Pinpoint the cell where the given text exists, returning its (x, y) midpoint coordinate. 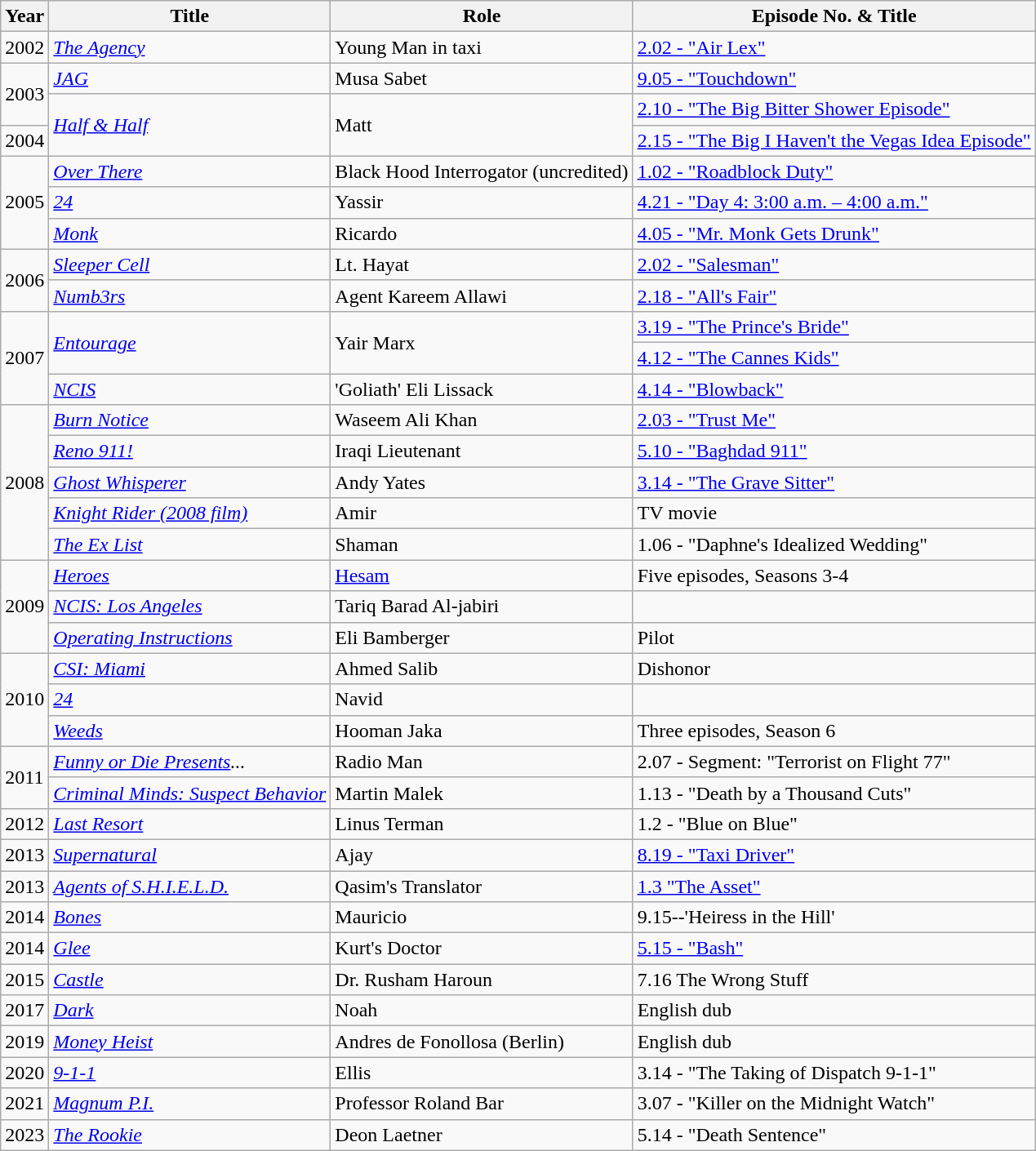
2021 (24, 1104)
Ajay (482, 855)
Five episodes, Seasons 3-4 (834, 575)
9.05 - "Touchdown" (834, 78)
2011 (24, 777)
7.16 The Wrong Stuff (834, 980)
Amir (482, 513)
1.3 "The Asset" (834, 886)
Episode No. & Title (834, 16)
Funny or Die Presents... (189, 762)
Ahmed Salib (482, 669)
2.02 - "Air Lex" (834, 47)
Half & Half (189, 125)
Waseem Ali Khan (482, 420)
4.12 - "The Cannes Kids" (834, 358)
2020 (24, 1073)
Reno 911! (189, 451)
3.19 - "The Prince's Bride" (834, 327)
Sleeper Cell (189, 264)
Mauricio (482, 918)
2.18 - "All's Fair" (834, 296)
Professor Roland Bar (482, 1104)
Bones (189, 918)
Radio Man (482, 762)
Agent Kareem Allawi (482, 296)
Criminal Minds: Suspect Behavior (189, 793)
Title (189, 16)
Year (24, 16)
Noah (482, 1011)
TV movie (834, 513)
Kurt's Doctor (482, 949)
Hooman Jaka (482, 731)
NCIS: Los Angeles (189, 607)
Burn Notice (189, 420)
Knight Rider (2008 film) (189, 513)
2002 (24, 47)
Shaman (482, 544)
NCIS (189, 389)
Dark (189, 1011)
Navid (482, 700)
2003 (24, 94)
2017 (24, 1011)
Martin Malek (482, 793)
3.14 - "The Taking of Dispatch 9-1-1" (834, 1073)
8.19 - "Taxi Driver" (834, 855)
The Ex List (189, 544)
3.07 - "Killer on the Midnight Watch" (834, 1104)
5.14 - "Death Sentence" (834, 1135)
2.10 - "The Big Bitter Shower Episode" (834, 109)
2.03 - "Trust Me" (834, 420)
Young Man in taxi (482, 47)
Heroes (189, 575)
The Agency (189, 47)
Dr. Rusham Haroun (482, 980)
Qasim's Translator (482, 886)
Linus Terman (482, 824)
The Rookie (189, 1135)
5.10 - "Baghdad 911" (834, 451)
4.21 - "Day 4: 3:00 a.m. – 4:00 a.m." (834, 202)
Andy Yates (482, 482)
4.05 - "Mr. Monk Gets Drunk" (834, 233)
2019 (24, 1042)
Pilot (834, 638)
2005 (24, 202)
2008 (24, 482)
3.14 - "The Grave Sitter" (834, 482)
Yassir (482, 202)
2012 (24, 824)
Last Resort (189, 824)
9-1-1 (189, 1073)
Castle (189, 980)
Yair Marx (482, 342)
Ellis (482, 1073)
1.06 - "Daphne's Idealized Wedding" (834, 544)
Agents of S.H.I.E.L.D. (189, 886)
Eli Bamberger (482, 638)
1.02 - "Roadblock Duty" (834, 171)
Musa Sabet (482, 78)
Andres de Fonollosa (Berlin) (482, 1042)
2007 (24, 358)
9.15--'Heiress in the Hill' (834, 918)
Matt (482, 125)
CSI: Miami (189, 669)
4.14 - "Blowback" (834, 389)
5.15 - "Bash" (834, 949)
2009 (24, 607)
Over There (189, 171)
JAG (189, 78)
'Goliath' Eli Lissack (482, 389)
Hesam (482, 575)
Role (482, 16)
Tariq Barad Al-jabiri (482, 607)
2010 (24, 700)
Operating Instructions (189, 638)
Money Heist (189, 1042)
Ghost Whisperer (189, 482)
Iraqi Lieutenant (482, 451)
1.13 - "Death by a Thousand Cuts" (834, 793)
Ricardo (482, 233)
2015 (24, 980)
Magnum P.I. (189, 1104)
Black Hood Interrogator (uncredited) (482, 171)
Lt. Hayat (482, 264)
Monk (189, 233)
Three episodes, Season 6 (834, 731)
2.07 - Segment: "Terrorist on Flight 77" (834, 762)
Glee (189, 949)
2023 (24, 1135)
2004 (24, 140)
2.02 - "Salesman" (834, 264)
2006 (24, 280)
Deon Laetner (482, 1135)
1.2 - "Blue on Blue" (834, 824)
Dishonor (834, 669)
2.15 - "The Big I Haven't the Vegas Idea Episode" (834, 140)
Entourage (189, 342)
Weeds (189, 731)
Numb3rs (189, 296)
Supernatural (189, 855)
